Identify which cell holds the provided text, then report its (X, Y) central coordinate. 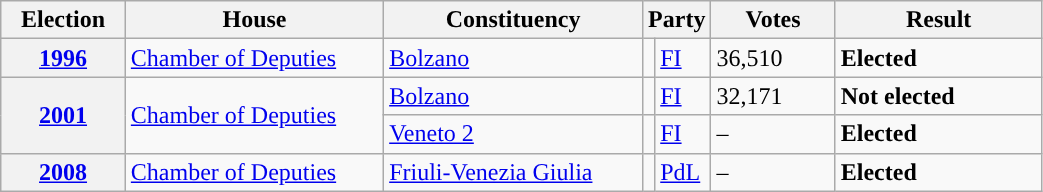
Constituency (514, 20)
Friuli-Venezia Giulia (514, 172)
Election (64, 20)
Not elected (938, 96)
House (254, 20)
Votes (773, 20)
2001 (64, 115)
Veneto 2 (514, 134)
32,171 (773, 96)
Party (677, 20)
2008 (64, 172)
36,510 (773, 58)
PdL (683, 172)
1996 (64, 58)
Result (938, 20)
